Detect which cell encompasses the target text, then output its (x, y) center coordinate. 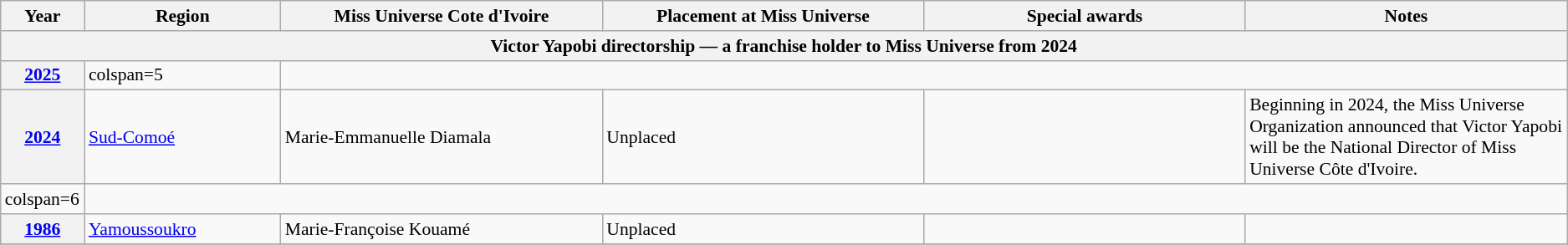
Beginning in 2024, the Miss Universe Organization announced that Victor Yapobi will be the National Director of Miss Universe Côte d'Ivoire. (1407, 137)
Marie-Emmanuelle Diamala (442, 137)
Sud-Comoé (182, 137)
colspan=6 (43, 199)
Victor Yapobi directorship — a franchise holder to Miss Universe from 2024 (784, 46)
2024 (43, 137)
2025 (43, 75)
Yamoussoukro (182, 229)
Miss Universe Cote d'Ivoire (442, 16)
1986 (43, 229)
Year (43, 16)
Region (182, 16)
Special awards (1085, 16)
Marie-Françoise Kouamé (442, 229)
Notes (1407, 16)
Placement at Miss Universe (763, 16)
colspan=5 (182, 75)
